Return the (X, Y) coordinate for the center point of the cell that contains the specified text.  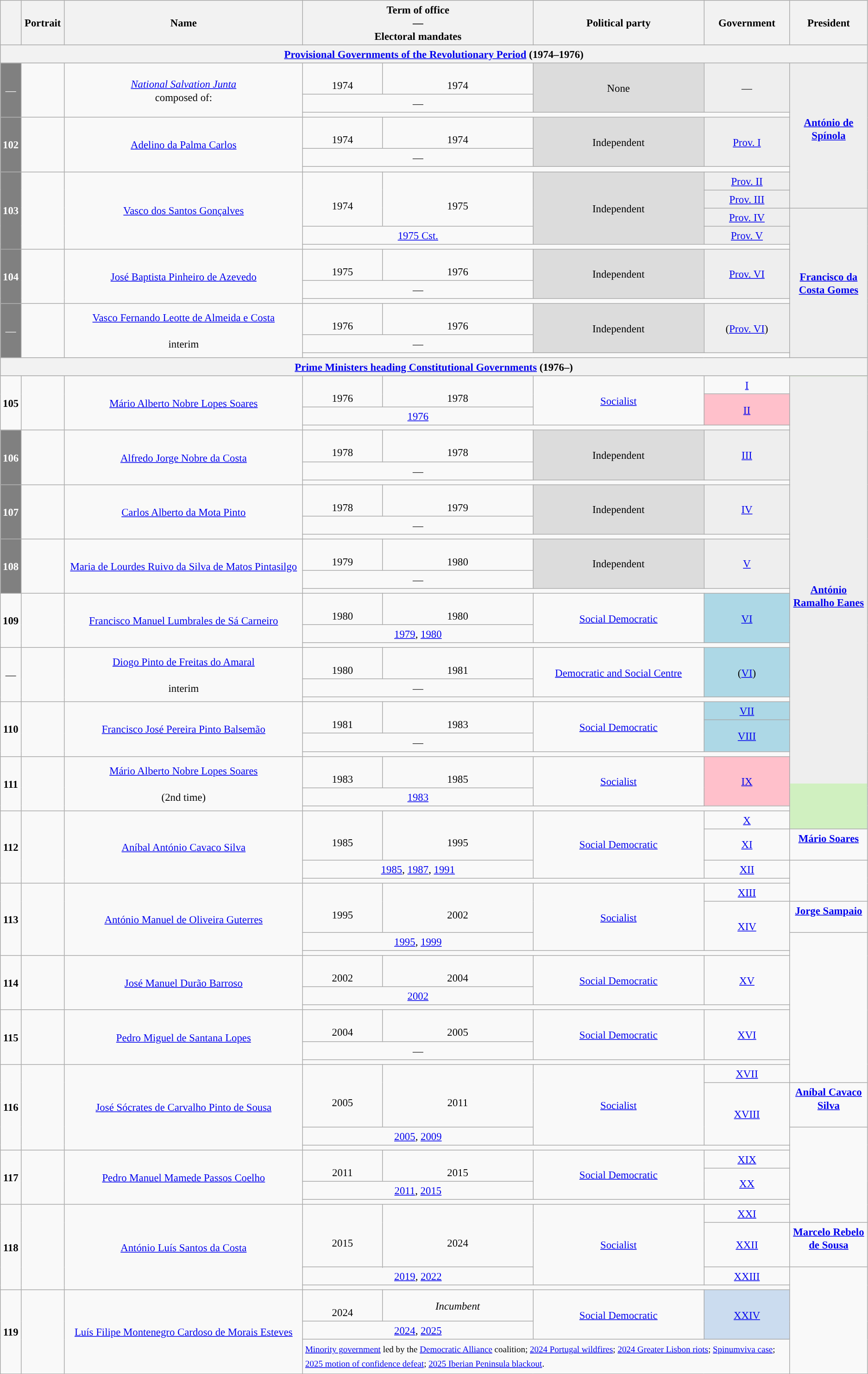
Mário Alberto Nobre Lopes Soares (183, 403)
Francisco da Costa Gomes (828, 283)
110 (11, 729)
Prov. I (747, 142)
1979, 1980 (418, 634)
108 (11, 566)
111 (11, 783)
109 (11, 620)
1985, 1987, 1991 (418, 869)
José Baptista Pinheiro de Azevedo (183, 276)
XXIV (747, 1315)
105 (11, 403)
Aníbal Cavaco Silva (828, 1105)
Political party (618, 23)
115 (11, 1037)
Jorge Sampaio (828, 917)
Carlos Alberto da Mota Pinto (183, 512)
(VI) (747, 673)
Provisional Governments of the Revolutionary Period (1974–1976) (434, 54)
Name (183, 23)
1975 Cst. (418, 235)
Prov. VI (747, 274)
2005, 2009 (418, 1136)
XXIII (747, 1276)
Aníbal António Cavaco Silva (183, 847)
Marcelo Rebelo de Sousa (828, 1245)
António Luís Santos da Costa (183, 1247)
V (747, 564)
118 (11, 1247)
Prov. II (747, 181)
Alfredo Jorge Nobre da Costa (183, 458)
106 (11, 458)
I (747, 385)
José Sócrates de Carvalho Pinto de Sousa (183, 1108)
Mário Soares (828, 845)
XVI (747, 1035)
VIII (747, 736)
114 (11, 982)
XVII (747, 1073)
IX (747, 781)
National Salvation Juntacomposed of: (183, 90)
II (747, 410)
116 (11, 1108)
Pedro Miguel de Santana Lopes (183, 1037)
2024, 2025 (418, 1331)
Prov. III (747, 199)
XX (747, 1184)
Term of office—Electoral mandates (418, 23)
XI (747, 845)
107 (11, 512)
112 (11, 847)
Prov. IV (747, 217)
Francisco José Pereira Pinto Balsemão (183, 729)
X (747, 820)
XIV (747, 926)
XV (747, 981)
Democratic and Social Centre (618, 673)
Adelino da Palma Carlos (183, 145)
VI (747, 618)
102 (11, 145)
Prov. V (747, 235)
António Manuel de Oliveira Guterres (183, 919)
(Prov. VI) (747, 328)
IV (747, 510)
XIX (747, 1159)
VII (747, 711)
Vasco Fernando Leotte de Almeida e Costainterim (183, 331)
XXII (747, 1245)
119 (11, 1332)
XXI (747, 1213)
113 (11, 919)
2019, 2022 (418, 1276)
III (747, 455)
Luís Filipe Montenegro Cardoso de Morais Esteves (183, 1332)
None (618, 88)
José Manuel Durão Barroso (183, 982)
104 (11, 276)
XVIII (747, 1114)
XIII (747, 893)
Mário Alberto Nobre Lopes Soares(2nd time) (183, 783)
117 (11, 1177)
Francisco Manuel Lumbrales de Sá Carneiro (183, 620)
Incumbent (458, 1306)
1995, 1999 (418, 942)
Portrait (43, 23)
António de Spínola (828, 135)
XII (747, 869)
Prime Ministers heading Constitutional Governments (1976–) (434, 367)
President (828, 23)
2011, 2015 (418, 1190)
António Ramalho Eanes (828, 602)
103 (11, 210)
Maria de Lourdes Ruivo da Silva de Matos Pintasilgo (183, 566)
Vasco dos Santos Gonçalves (183, 210)
Diogo Pinto de Freitas do Amaralinterim (183, 675)
Government (747, 23)
Pedro Manuel Mamede Passos Coelho (183, 1177)
